Provide the (X, Y) coordinate of the cell's center where the given text is located.  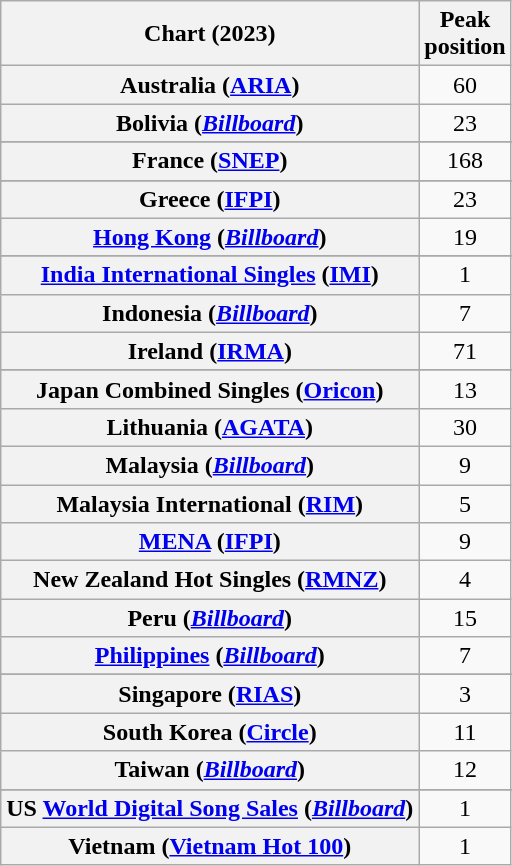
Japan Combined Singles (Oricon) (210, 389)
France (SNEP) (210, 161)
India International Singles (IMI) (210, 275)
Singapore (RIAS) (210, 694)
Peru (Billboard) (210, 618)
12 (465, 770)
30 (465, 427)
Ireland (IRMA) (210, 351)
60 (465, 85)
Australia (ARIA) (210, 85)
US World Digital Song Sales (Billboard) (210, 808)
11 (465, 732)
Indonesia (Billboard) (210, 313)
168 (465, 161)
New Zealand Hot Singles (RMNZ) (210, 580)
19 (465, 237)
71 (465, 351)
Lithuania (AGATA) (210, 427)
15 (465, 618)
3 (465, 694)
Malaysia (Billboard) (210, 465)
Hong Kong (Billboard) (210, 237)
5 (465, 503)
Bolivia (Billboard) (210, 123)
Peakposition (465, 34)
13 (465, 389)
Greece (IFPI) (210, 199)
Vietnam (Vietnam Hot 100) (210, 846)
Taiwan (Billboard) (210, 770)
4 (465, 580)
Philippines (Billboard) (210, 656)
South Korea (Circle) (210, 732)
Chart (2023) (210, 34)
MENA (IFPI) (210, 542)
Malaysia International (RIM) (210, 503)
